Locate the cell with the specified text and output its [x, y] center coordinate. 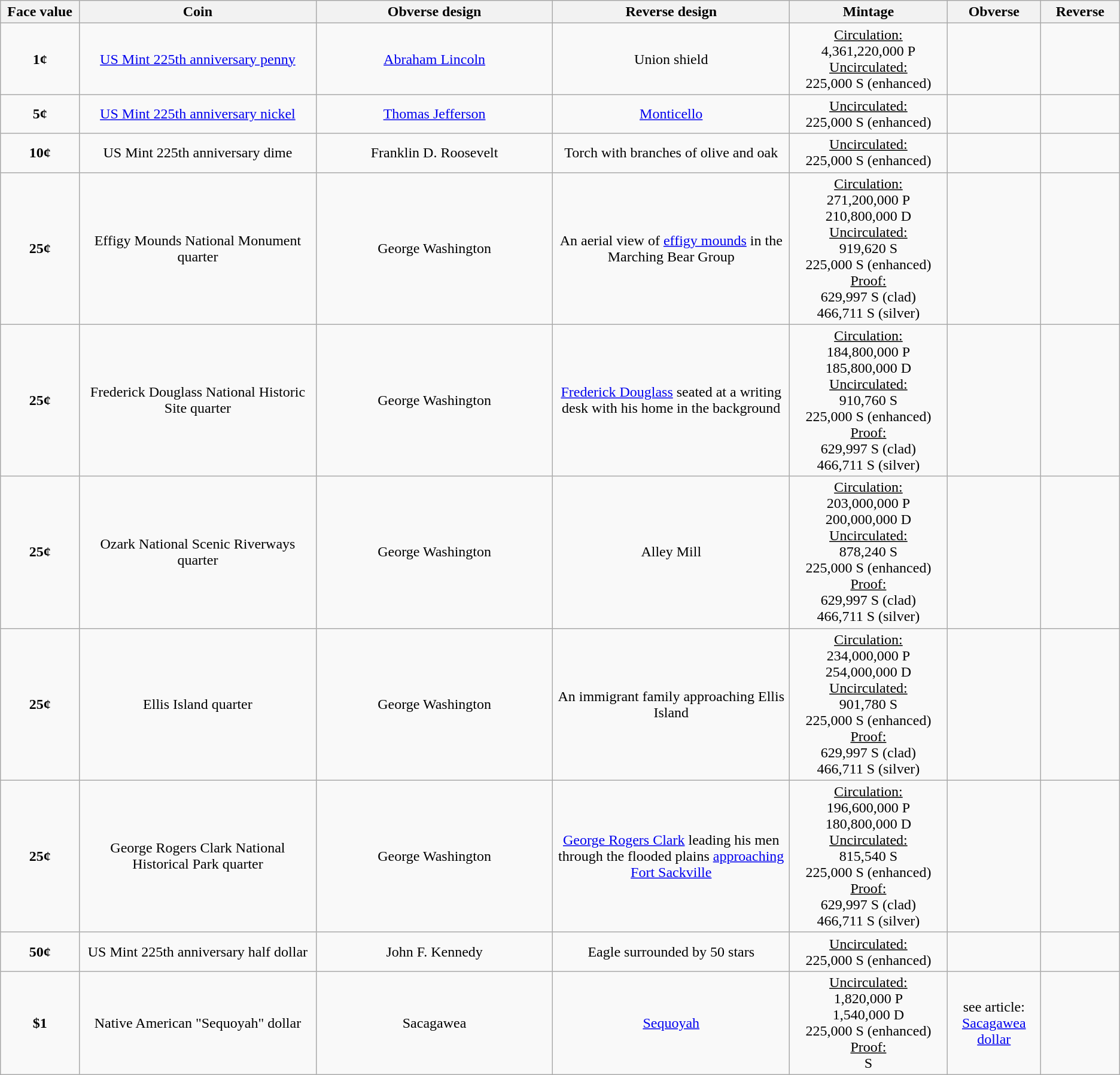
$1 [40, 1023]
Obverse [994, 12]
Eagle surrounded by 50 stars [671, 951]
Effigy Mounds National Monument quarter [198, 248]
Obverse design [434, 12]
Mintage [869, 12]
US Mint 225th anniversary penny [198, 59]
Alley Mill [671, 552]
Sequoyah [671, 1023]
Face value [40, 12]
Circulation:271,200,000 P210,800,000 DUncirculated:919,620 S225,000 S (enhanced)Proof:629,997 S (clad)466,711 S (silver) [869, 248]
see article: Sacagawea dollar [994, 1023]
5¢ [40, 114]
Ozark National Scenic Riverways quarter [198, 552]
Reverse [1080, 12]
Native American "Sequoyah" dollar [198, 1023]
10¢ [40, 153]
Reverse design [671, 12]
Monticello [671, 114]
Abraham Lincoln [434, 59]
John F. Kennedy [434, 951]
Coin [198, 12]
An immigrant family approaching Ellis Island [671, 704]
Ellis Island quarter [198, 704]
Circulation:4,361,220,000 PUncirculated:225,000 S (enhanced) [869, 59]
Union shield [671, 59]
Uncirculated:1,820,000 P1,540,000 D225,000 S (enhanced)Proof: S [869, 1023]
George Rogers Clark leading his men through the flooded plains approaching Fort Sackville [671, 856]
An aerial view of effigy mounds in the Marching Bear Group [671, 248]
Frederick Douglass seated at a writing desk with his home in the background [671, 400]
Circulation:234,000,000 P254,000,000 DUncirculated:901,780 S225,000 S (enhanced)Proof:629,997 S (clad)466,711 S (silver) [869, 704]
US Mint 225th anniversary dime [198, 153]
1¢ [40, 59]
US Mint 225th anniversary nickel [198, 114]
Circulation:184,800,000 P185,800,000 DUncirculated:910,760 S225,000 S (enhanced)Proof:629,997 S (clad)466,711 S (silver) [869, 400]
Circulation:203,000,000 P200,000,000 DUncirculated:878,240 S225,000 S (enhanced)Proof:629,997 S (clad)466,711 S (silver) [869, 552]
Sacagawea [434, 1023]
Franklin D. Roosevelt [434, 153]
Circulation:196,600,000 P180,800,000 DUncirculated:815,540 S225,000 S (enhanced)Proof:629,997 S (clad)466,711 S (silver) [869, 856]
50¢ [40, 951]
George Rogers Clark National Historical Park quarter [198, 856]
US Mint 225th anniversary half dollar [198, 951]
Frederick Douglass National Historic Site quarter [198, 400]
Thomas Jefferson [434, 114]
Torch with branches of olive and oak [671, 153]
